Output the [X, Y] coordinate of the center of the cell containing the given text.  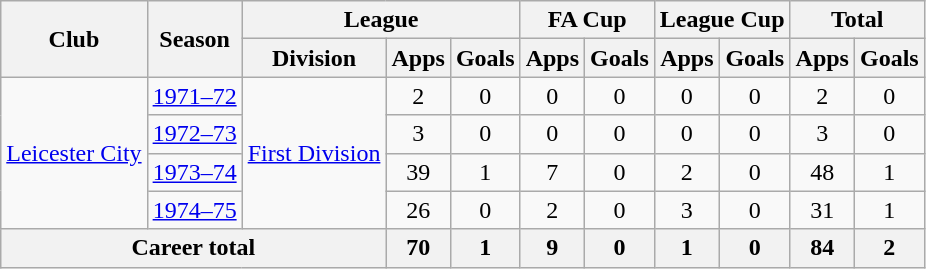
1972–73 [194, 134]
Season [194, 39]
84 [822, 248]
League Cup [722, 20]
League [381, 20]
48 [822, 172]
9 [552, 248]
1973–74 [194, 172]
Leicester City [74, 153]
FA Cup [587, 20]
1974–75 [194, 210]
Total [857, 20]
7 [552, 172]
First Division [314, 153]
39 [418, 172]
70 [418, 248]
Club [74, 39]
Division [314, 58]
Career total [194, 248]
31 [822, 210]
1971–72 [194, 96]
26 [418, 210]
